Determine the (x, y) coordinate at the center of the cell enclosing the given text.  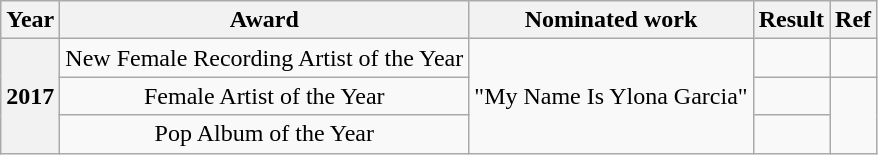
Nominated work (611, 20)
Female Artist of the Year (264, 96)
Year (30, 20)
2017 (30, 96)
"My Name Is Ylona Garcia" (611, 96)
Pop Album of the Year (264, 134)
Result (791, 20)
Award (264, 20)
Ref (854, 20)
New Female Recording Artist of the Year (264, 58)
